Pinpoint the cell where the given text exists, returning its (x, y) midpoint coordinate. 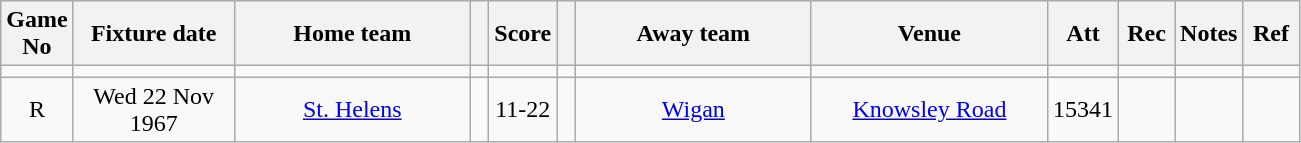
Home team (352, 34)
Att (1082, 34)
Ref (1271, 34)
Wigan (693, 110)
St. Helens (352, 110)
15341 (1082, 110)
R (37, 110)
11-22 (523, 110)
Knowsley Road (929, 110)
Away team (693, 34)
Score (523, 34)
Fixture date (154, 34)
Rec (1147, 34)
Wed 22 Nov 1967 (154, 110)
Game No (37, 34)
Venue (929, 34)
Notes (1209, 34)
